Search for the cell housing the specified text and yield its [X, Y] center coordinate. 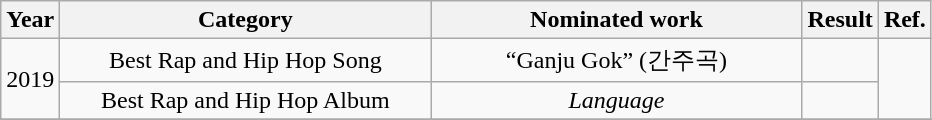
Ref. [904, 20]
Language [616, 100]
Year [30, 20]
Category [246, 20]
Best Rap and Hip Hop Song [246, 60]
“Ganju Gok” (간주곡) [616, 60]
Best Rap and Hip Hop Album [246, 100]
Nominated work [616, 20]
Result [840, 20]
2019 [30, 80]
